Find where the given text appears and provide that cell's center as (X, Y) coordinate. 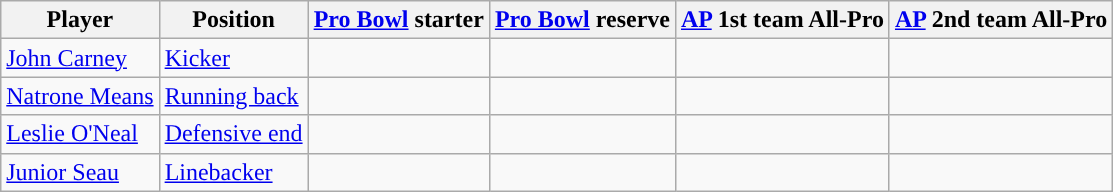
Junior Seau (80, 172)
Pro Bowl reserve (582, 20)
Natrone Means (80, 96)
John Carney (80, 58)
Player (80, 20)
Kicker (234, 58)
Defensive end (234, 134)
Position (234, 20)
AP 2nd team All-Pro (1000, 20)
Running back (234, 96)
Pro Bowl starter (398, 20)
Linebacker (234, 172)
AP 1st team All-Pro (782, 20)
Leslie O'Neal (80, 134)
